From the cell containing the given text, extract its center point as [x, y] coordinate. 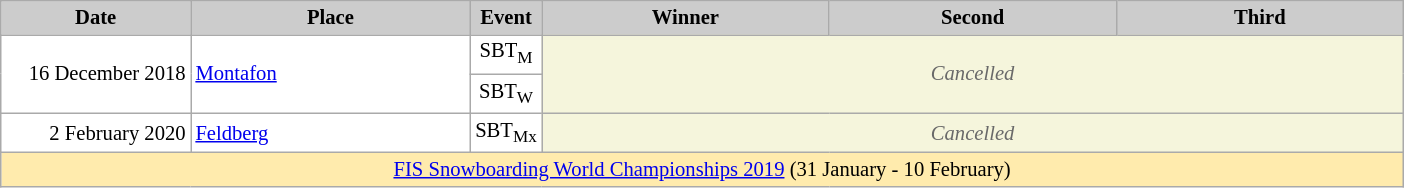
SBTMx [506, 132]
FIS Snowboarding World Championships 2019 (31 January - 10 February) [702, 169]
SBTM [506, 54]
Feldberg [330, 132]
Winner [686, 17]
Montafon [330, 74]
2 February 2020 [96, 132]
Event [506, 17]
Date [96, 17]
Third [1260, 17]
16 December 2018 [96, 74]
Second [972, 17]
Place [330, 17]
SBTW [506, 94]
